Return the (x, y) coordinate for the center point of the cell that contains the specified text.  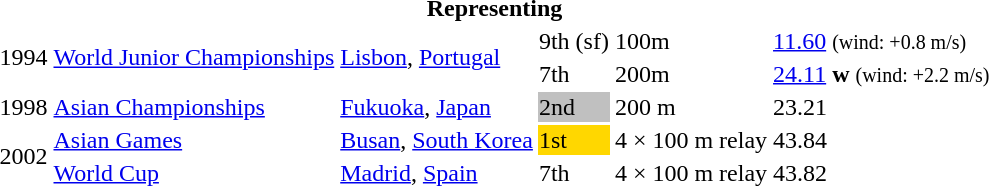
4 × 100 m relay (690, 140)
200 m (690, 107)
100m (690, 41)
Lisbon, Portugal (437, 58)
2nd (574, 107)
Asian Championships (194, 107)
9th (sf) (574, 41)
World Junior Championships (194, 58)
1st (574, 140)
200m (690, 74)
Busan, South Korea (437, 140)
7th (574, 74)
Asian Games (194, 140)
Fukuoka, Japan (437, 107)
